Scan for the cell matching the given text and deliver its [X, Y] coordinate at center. 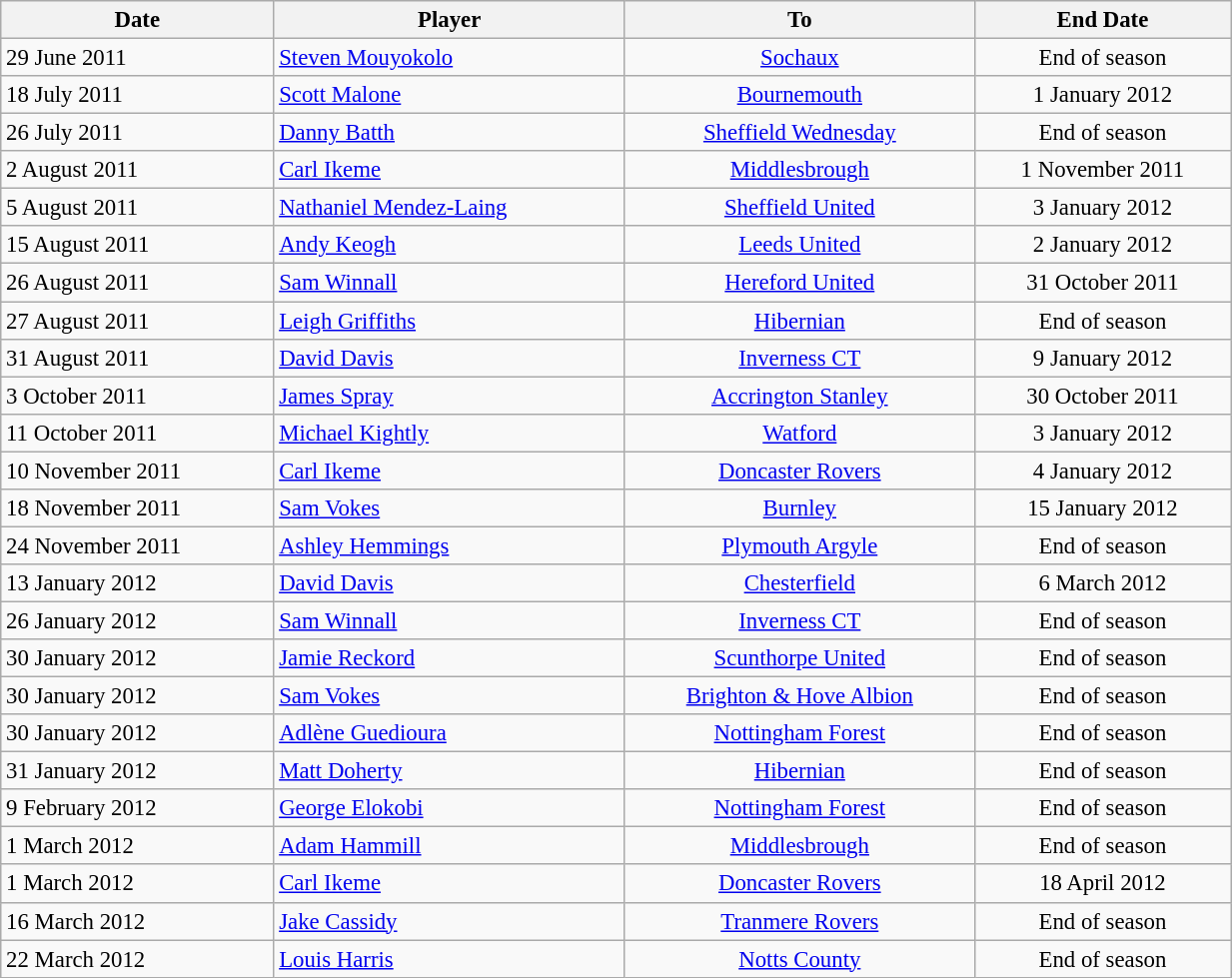
Danny Batth [450, 133]
Tranmere Rovers [799, 921]
18 July 2011 [138, 95]
Chesterfield [799, 583]
Louis Harris [450, 959]
Burnley [799, 508]
29 June 2011 [138, 58]
Player [450, 20]
Scott Malone [450, 95]
Sheffield Wednesday [799, 133]
26 August 2011 [138, 283]
26 July 2011 [138, 133]
13 January 2012 [138, 583]
Sheffield United [799, 208]
Hereford United [799, 283]
31 August 2011 [138, 358]
James Spray [450, 396]
To [799, 20]
Leeds United [799, 245]
Brighton & Hove Albion [799, 696]
Leigh Griffiths [450, 321]
Watford [799, 433]
Date [138, 20]
Adam Hammill [450, 846]
6 March 2012 [1102, 583]
George Elokobi [450, 808]
31 October 2011 [1102, 283]
11 October 2011 [138, 433]
5 August 2011 [138, 208]
End Date [1102, 20]
Andy Keogh [450, 245]
27 August 2011 [138, 321]
Plymouth Argyle [799, 545]
9 January 2012 [1102, 358]
18 April 2012 [1102, 884]
31 January 2012 [138, 771]
Scunthorpe United [799, 658]
Jake Cassidy [450, 921]
Bournemouth [799, 95]
3 October 2011 [138, 396]
4 January 2012 [1102, 471]
1 January 2012 [1102, 95]
24 November 2011 [138, 545]
Ashley Hemmings [450, 545]
Adlène Guedioura [450, 733]
9 February 2012 [138, 808]
Matt Doherty [450, 771]
Accrington Stanley [799, 396]
30 October 2011 [1102, 396]
16 March 2012 [138, 921]
15 August 2011 [138, 245]
Notts County [799, 959]
Jamie Reckord [450, 658]
2 August 2011 [138, 170]
Steven Mouyokolo [450, 58]
10 November 2011 [138, 471]
Michael Kightly [450, 433]
Nathaniel Mendez-Laing [450, 208]
18 November 2011 [138, 508]
1 November 2011 [1102, 170]
15 January 2012 [1102, 508]
2 January 2012 [1102, 245]
22 March 2012 [138, 959]
26 January 2012 [138, 620]
Sochaux [799, 58]
